Provide the (X, Y) coordinate of the cell's center where the given text is located.  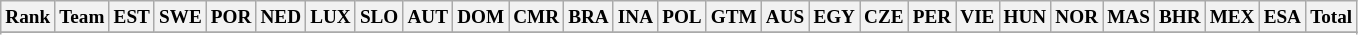
POL (682, 17)
BHR (1180, 17)
BRA (589, 17)
CMR (536, 17)
GTM (734, 17)
PER (932, 17)
HUN (1025, 17)
NED (281, 17)
POR (231, 17)
SLO (379, 17)
MEX (1232, 17)
INA (635, 17)
SWE (180, 17)
EST (132, 17)
Rank (28, 17)
MAS (1129, 17)
DOM (481, 17)
LUX (331, 17)
NOR (1077, 17)
Team (82, 17)
AUT (428, 17)
EGY (834, 17)
ESA (1282, 17)
VIE (978, 17)
AUS (785, 17)
CZE (884, 17)
Total (1332, 17)
